Output the [X, Y] coordinate of the center of the cell containing the given text.  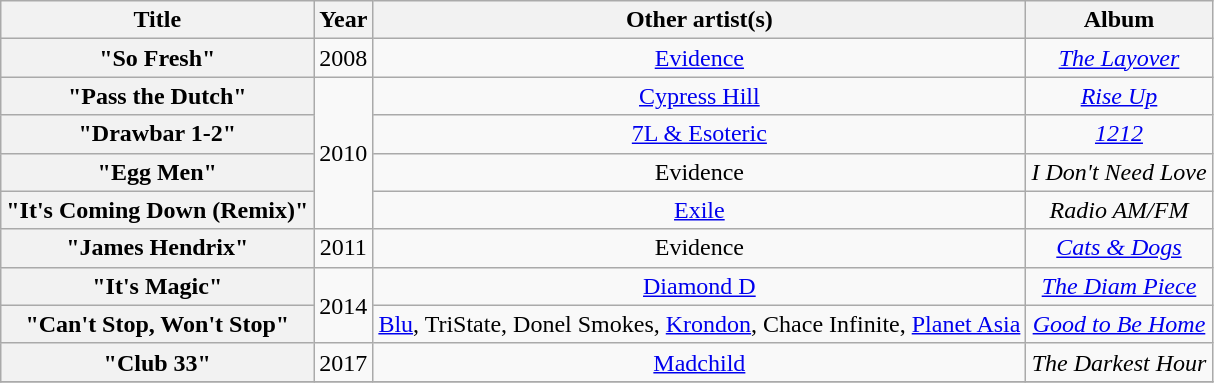
Other artist(s) [700, 20]
2011 [344, 248]
The Diam Piece [1119, 286]
"It's Magic" [158, 286]
2014 [344, 305]
The Layover [1119, 58]
Diamond D [700, 286]
Cypress Hill [700, 96]
The Darkest Hour [1119, 362]
"Egg Men" [158, 172]
1212 [1119, 134]
Year [344, 20]
7L & Esoteric [700, 134]
Madchild [700, 362]
2008 [344, 58]
"Drawbar 1-2" [158, 134]
2017 [344, 362]
"Pass the Dutch" [158, 96]
I Don't Need Love [1119, 172]
Rise Up [1119, 96]
"Club 33" [158, 362]
"It's Coming Down (Remix)" [158, 210]
Blu, TriState, Donel Smokes, Krondon, Chace Infinite, Planet Asia [700, 324]
"So Fresh" [158, 58]
"James Hendrix" [158, 248]
Exile [700, 210]
Radio AM/FM [1119, 210]
Title [158, 20]
"Can't Stop, Won't Stop" [158, 324]
Album [1119, 20]
Cats & Dogs [1119, 248]
2010 [344, 153]
Good to Be Home [1119, 324]
